From the cell containing the given text, extract its center point as [x, y] coordinate. 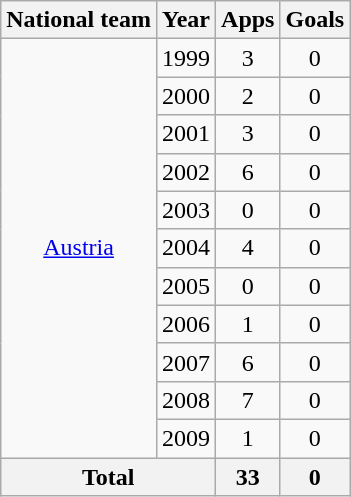
Total [108, 477]
2008 [186, 400]
1999 [186, 58]
7 [248, 400]
Austria [79, 248]
2003 [186, 210]
2005 [186, 286]
2 [248, 96]
2002 [186, 172]
Year [186, 20]
33 [248, 477]
Apps [248, 20]
National team [79, 20]
2007 [186, 362]
2001 [186, 134]
2000 [186, 96]
4 [248, 248]
2006 [186, 324]
Goals [315, 20]
2004 [186, 248]
2009 [186, 438]
